From the cell containing the given text, extract its center point as [X, Y] coordinate. 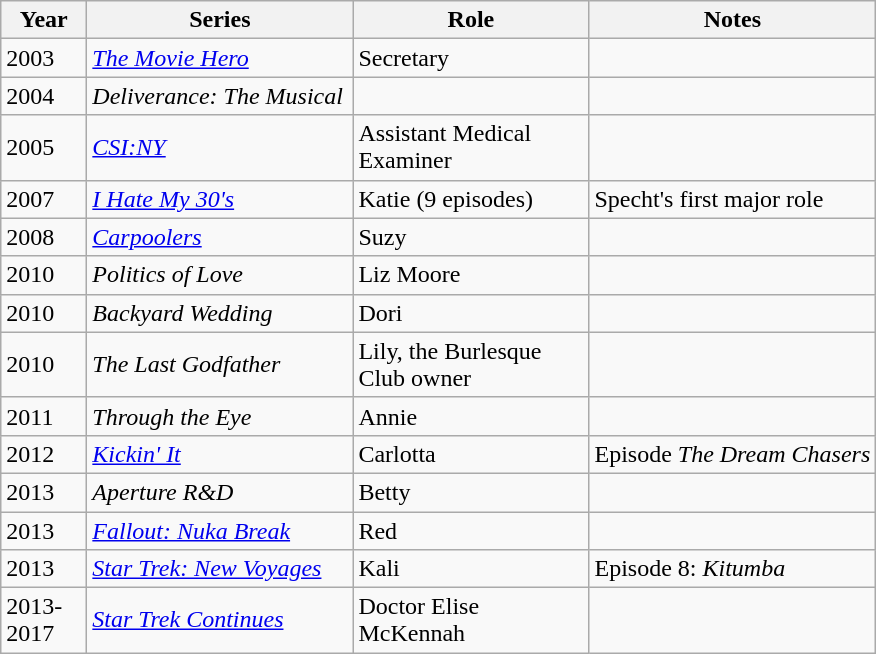
2008 [44, 237]
Role [471, 20]
2005 [44, 148]
Star Trek: New Voyages [220, 569]
Carlotta [471, 454]
Episode The Dream Chasers [732, 454]
Deliverance: The Musical [220, 96]
The Movie Hero [220, 58]
Year [44, 20]
Episode 8: Kitumba [732, 569]
Katie (9 episodes) [471, 199]
Doctor Elise McKennah [471, 620]
Suzy [471, 237]
Red [471, 531]
Kickin' It [220, 454]
Politics of Love [220, 275]
Backyard Wedding [220, 313]
Specht's first major role [732, 199]
Liz Moore [471, 275]
Fallout: Nuka Break [220, 531]
2011 [44, 416]
Star Trek Continues [220, 620]
2012 [44, 454]
Secretary [471, 58]
Carpoolers [220, 237]
Series [220, 20]
2013-2017 [44, 620]
I Hate My 30's [220, 199]
2004 [44, 96]
Aperture R&D [220, 492]
Through the Eye [220, 416]
Betty [471, 492]
Dori [471, 313]
2003 [44, 58]
Lily, the Burlesque Club owner [471, 364]
Kali [471, 569]
2007 [44, 199]
Assistant Medical Examiner [471, 148]
The Last Godfather [220, 364]
CSI:NY [220, 148]
Annie [471, 416]
Notes [732, 20]
